Detect which cell encompasses the target text, then output its [x, y] center coordinate. 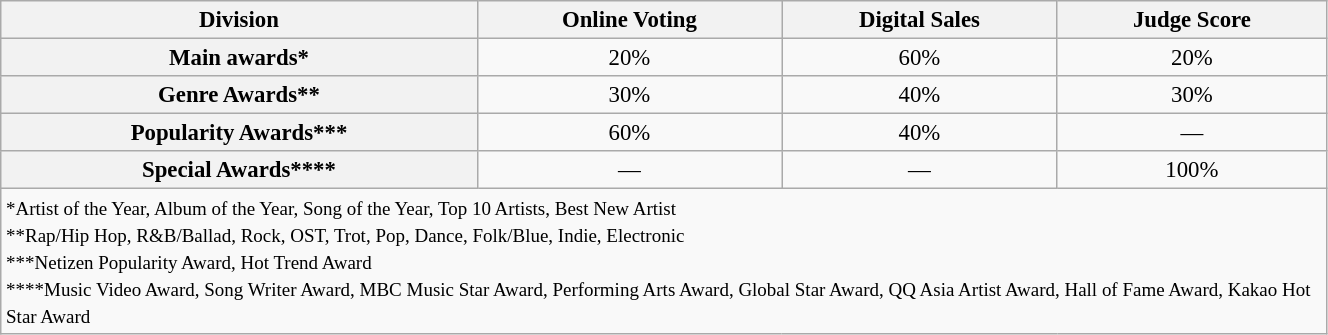
Popularity Awards*** [239, 133]
Genre Awards** [239, 95]
100% [1192, 170]
Digital Sales [920, 20]
Division [239, 20]
Main awards* [239, 58]
Online Voting [629, 20]
Special Awards**** [239, 170]
Judge Score [1192, 20]
